For the text-containing cell, return its midpoint in [x, y] coordinate format. 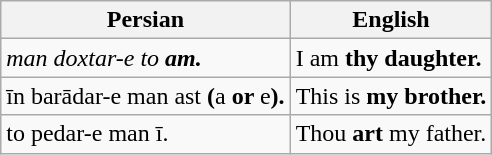
to pedar-e man ī. [146, 134]
man doxtar-e to am. [146, 58]
Persian [146, 20]
English [391, 20]
This is my brother. [391, 96]
īn barādar-e man ast (a or e). [146, 96]
Thou art my father. [391, 134]
I am thy daughter. [391, 58]
